For the text-containing cell, return its midpoint in (X, Y) coordinate format. 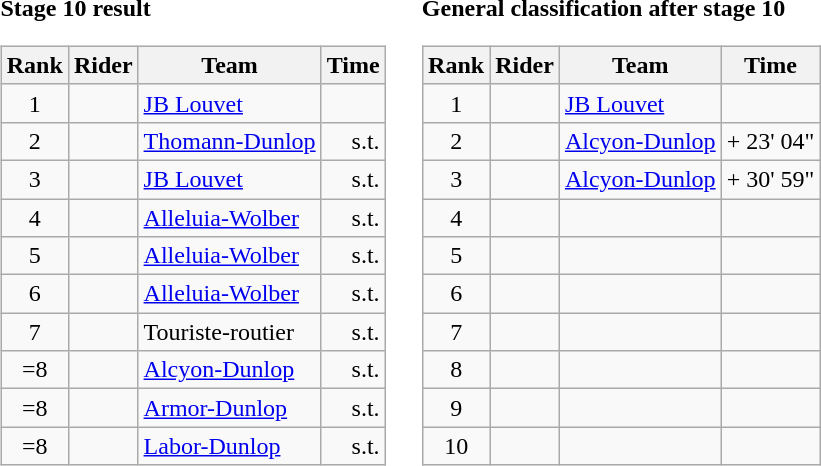
Armor-Dunlop (230, 408)
Touriste-routier (230, 332)
10 (456, 446)
+ 23' 04" (770, 141)
Labor-Dunlop (230, 446)
+ 30' 59" (770, 179)
Thomann-Dunlop (230, 141)
8 (456, 370)
9 (456, 408)
